Search for the cell housing the specified text and yield its (X, Y) center coordinate. 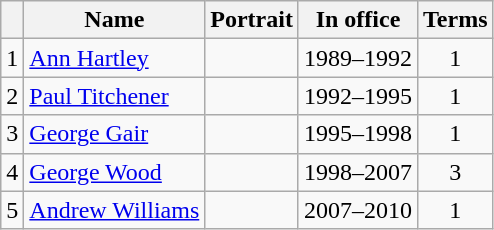
4 (12, 172)
2 (12, 96)
2007–2010 (358, 210)
1995–1998 (358, 134)
1998–2007 (358, 172)
1989–1992 (358, 58)
George Gair (114, 134)
1992–1995 (358, 96)
Name (114, 20)
Andrew Williams (114, 210)
In office (358, 20)
Paul Titchener (114, 96)
5 (12, 210)
Ann Hartley (114, 58)
George Wood (114, 172)
Portrait (252, 20)
Terms (456, 20)
